From the cell containing the given text, extract its center point as [X, Y] coordinate. 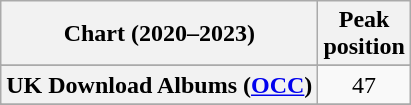
Chart (2020–2023) [160, 34]
Peakposition [364, 34]
47 [364, 85]
UK Download Albums (OCC) [160, 85]
